Search for the cell housing the specified text and yield its [X, Y] center coordinate. 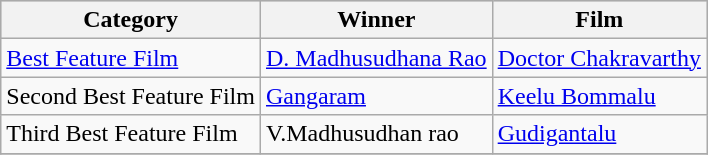
V.Madhusudhan rao [376, 134]
Film [599, 20]
D. Madhusudhana Rao [376, 58]
Doctor Chakravarthy [599, 58]
Category [131, 20]
Gangaram [376, 96]
Second Best Feature Film [131, 96]
Keelu Bommalu [599, 96]
Gudigantalu [599, 134]
Best Feature Film [131, 58]
Winner [376, 20]
Third Best Feature Film [131, 134]
